Identify which cell holds the provided text, then report its (x, y) central coordinate. 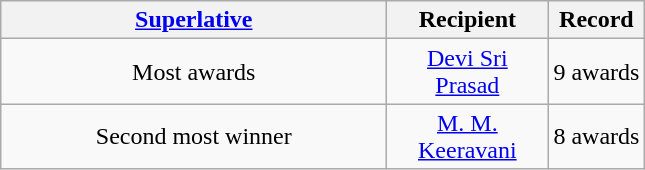
Recipient (468, 20)
Second most winner (194, 136)
Record (596, 20)
9 awards (596, 72)
8 awards (596, 136)
Devi Sri Prasad (468, 72)
Most awards (194, 72)
M. M. Keeravani (468, 136)
Superlative (194, 20)
